Locate the cell with the specified text and output its (X, Y) center coordinate. 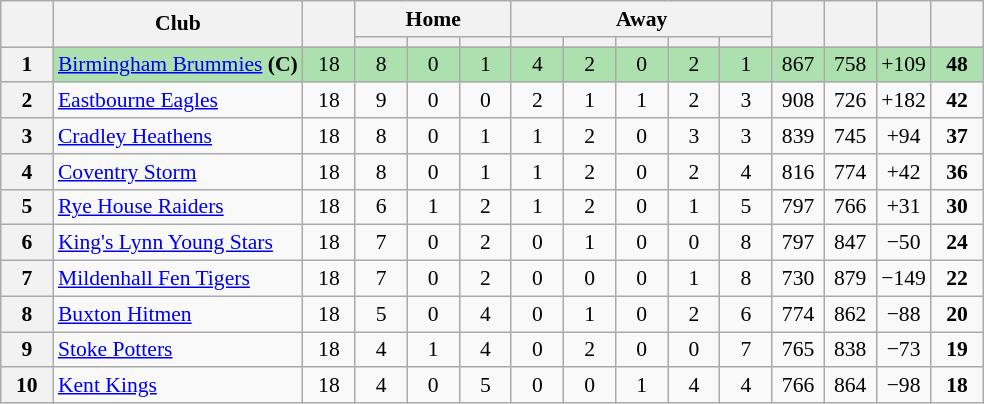
726 (850, 101)
24 (957, 243)
879 (850, 279)
838 (850, 350)
847 (850, 243)
−50 (904, 243)
Away (642, 19)
37 (957, 136)
839 (798, 136)
48 (957, 65)
−73 (904, 350)
Coventry Storm (178, 172)
745 (850, 136)
30 (957, 207)
22 (957, 279)
+31 (904, 207)
−88 (904, 314)
+94 (904, 136)
Mildenhall Fen Tigers (178, 279)
765 (798, 350)
−149 (904, 279)
Home (433, 19)
36 (957, 172)
+182 (904, 101)
Birmingham Brummies (C) (178, 65)
Eastbourne Eagles (178, 101)
Kent Kings (178, 386)
Cradley Heathens (178, 136)
Club (178, 24)
Rye House Raiders (178, 207)
908 (798, 101)
862 (850, 314)
+109 (904, 65)
10 (27, 386)
730 (798, 279)
758 (850, 65)
King's Lynn Young Stars (178, 243)
816 (798, 172)
864 (850, 386)
20 (957, 314)
42 (957, 101)
−98 (904, 386)
Buxton Hitmen (178, 314)
+42 (904, 172)
Stoke Potters (178, 350)
867 (798, 65)
19 (957, 350)
